Output the [x, y] coordinate of the center of the cell containing the given text.  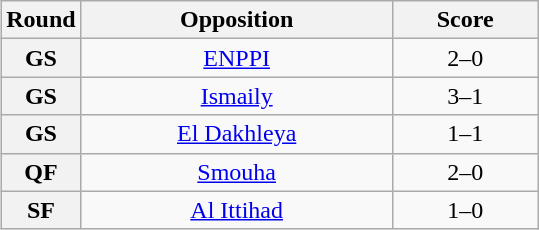
Round [41, 20]
QF [41, 172]
Smouha [236, 172]
Opposition [236, 20]
1–0 [465, 210]
3–1 [465, 96]
SF [41, 210]
El Dakhleya [236, 134]
Al Ittihad [236, 210]
Ismaily [236, 96]
ENPPI [236, 58]
1–1 [465, 134]
Score [465, 20]
